Extract the [X, Y] coordinate from the center of the cell holding the provided text.  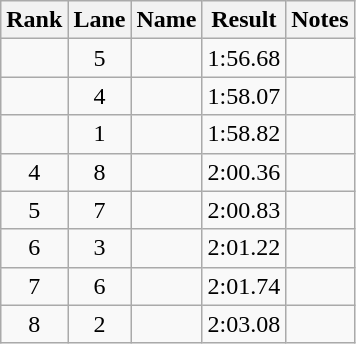
Lane [100, 20]
Notes [320, 20]
3 [100, 248]
2:03.08 [244, 324]
1:56.68 [244, 58]
2 [100, 324]
Rank [34, 20]
2:00.36 [244, 172]
2:01.74 [244, 286]
2:00.83 [244, 210]
2:01.22 [244, 248]
1 [100, 134]
1:58.82 [244, 134]
1:58.07 [244, 96]
Result [244, 20]
Name [166, 20]
